Locate the cell with the specified text and output its [X, Y] center coordinate. 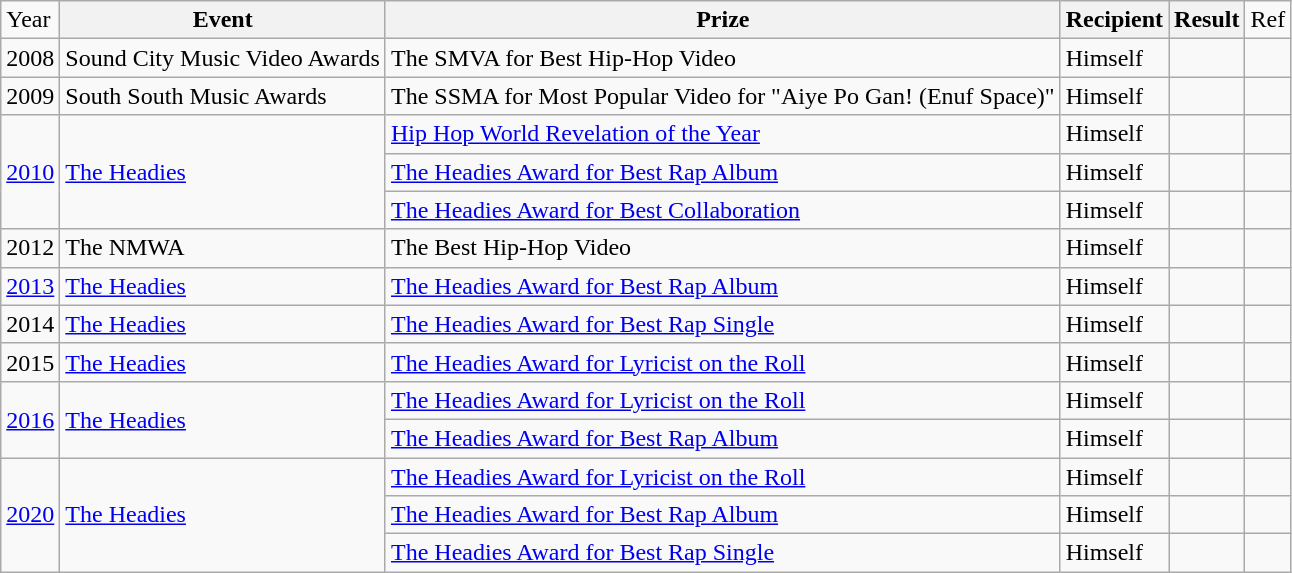
Event [223, 20]
The SSMA for Most Popular Video for "Aiye Po Gan! (Enuf Space)" [722, 96]
Hip Hop World Revelation of the Year [722, 134]
2013 [30, 286]
2015 [30, 362]
2020 [30, 515]
South South Music Awards [223, 96]
2010 [30, 172]
Prize [722, 20]
Result [1207, 20]
Year [30, 20]
2014 [30, 324]
The Best Hip-Hop Video [722, 248]
2008 [30, 58]
The SMVA for Best Hip-Hop Video [722, 58]
The NMWA [223, 248]
Sound City Music Video Awards [223, 58]
The Headies Award for Best Collaboration [722, 210]
2016 [30, 419]
2012 [30, 248]
Recipient [1114, 20]
2009 [30, 96]
Ref [1268, 20]
